Pinpoint the cell where the given text exists, returning its [x, y] midpoint coordinate. 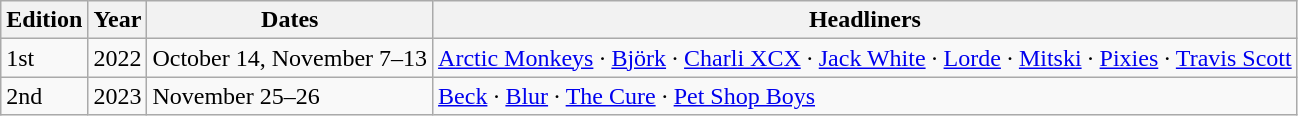
2022 [118, 58]
Arctic Monkeys · Björk · Charli XCX · Jack White · Lorde · Mitski · Pixies · Travis Scott [866, 58]
Year [118, 20]
Dates [290, 20]
Beck · Blur · The Cure · Pet Shop Boys [866, 96]
Headliners [866, 20]
Edition [44, 20]
2023 [118, 96]
November 25–26 [290, 96]
October 14, November 7–13 [290, 58]
1st [44, 58]
2nd [44, 96]
